Pinpoint the cell where the given text exists, returning its [X, Y] midpoint coordinate. 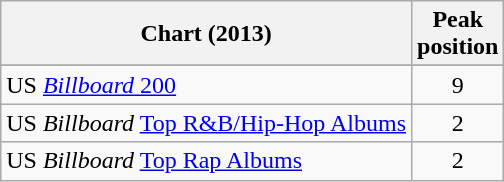
Peakposition [458, 34]
US Billboard 200 [206, 85]
Chart (2013) [206, 34]
9 [458, 85]
US Billboard Top Rap Albums [206, 161]
US Billboard Top R&B/Hip-Hop Albums [206, 123]
